Identify which cell holds the provided text, then report its [x, y] central coordinate. 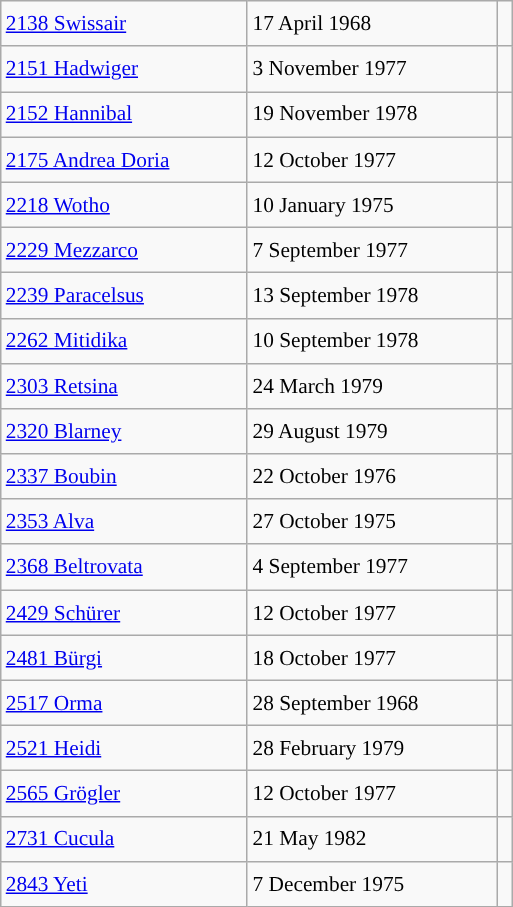
2337 Boubin [124, 476]
24 March 1979 [372, 386]
13 September 1978 [372, 296]
27 October 1975 [372, 522]
2731 Cucula [124, 838]
29 August 1979 [372, 432]
2517 Orma [124, 702]
2481 Bürgi [124, 658]
28 September 1968 [372, 702]
17 April 1968 [372, 24]
2262 Mitidika [124, 340]
10 September 1978 [372, 340]
2521 Heidi [124, 748]
2368 Beltrovata [124, 566]
28 February 1979 [372, 748]
2303 Retsina [124, 386]
3 November 1977 [372, 68]
2320 Blarney [124, 432]
2218 Wotho [124, 204]
2429 Schürer [124, 612]
2565 Grögler [124, 794]
21 May 1982 [372, 838]
2138 Swissair [124, 24]
2152 Hannibal [124, 114]
7 September 1977 [372, 250]
2151 Hadwiger [124, 68]
2229 Mezzarco [124, 250]
10 January 1975 [372, 204]
7 December 1975 [372, 884]
2353 Alva [124, 522]
22 October 1976 [372, 476]
19 November 1978 [372, 114]
2239 Paracelsus [124, 296]
18 October 1977 [372, 658]
2175 Andrea Doria [124, 160]
2843 Yeti [124, 884]
4 September 1977 [372, 566]
